Search for the cell housing the specified text and yield its (X, Y) center coordinate. 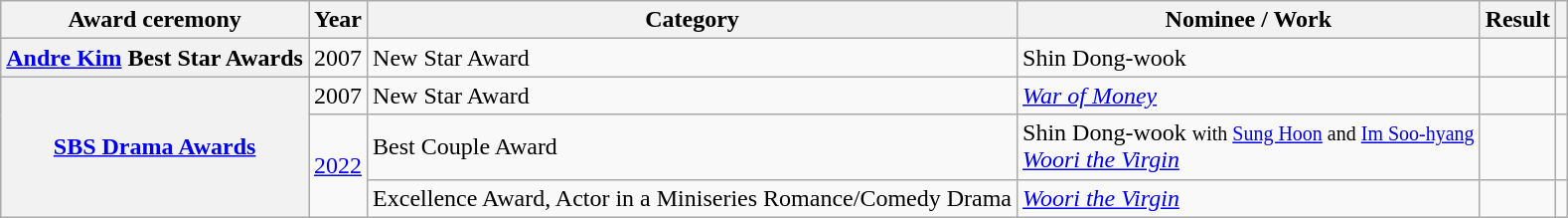
Excellence Award, Actor in a Miniseries Romance/Comedy Drama (693, 198)
2022 (338, 165)
Andre Kim Best Star Awards (155, 58)
Woori the Virgin (1249, 198)
Best Couple Award (693, 147)
Award ceremony (155, 20)
War of Money (1249, 96)
Shin Dong-wook with Sung Hoon and Im Soo-hyangWoori the Virgin (1249, 147)
Shin Dong-wook (1249, 58)
Nominee / Work (1249, 20)
Result (1517, 20)
Year (338, 20)
SBS Drama Awards (155, 147)
Category (693, 20)
